Determine the [X, Y] coordinate at the center of the cell enclosing the given text.  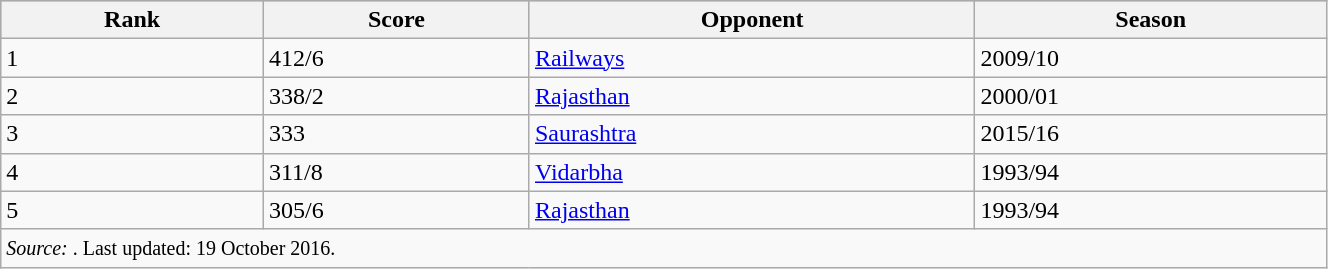
Rank [132, 20]
Score [396, 20]
338/2 [396, 96]
Railways [752, 58]
Source: . Last updated: 19 October 2016. [664, 248]
2 [132, 96]
3 [132, 134]
Season [1151, 20]
Vidarbha [752, 172]
2000/01 [1151, 96]
333 [396, 134]
Opponent [752, 20]
1 [132, 58]
Saurashtra [752, 134]
4 [132, 172]
2009/10 [1151, 58]
311/8 [396, 172]
305/6 [396, 210]
5 [132, 210]
412/6 [396, 58]
2015/16 [1151, 134]
